Scan for the cell matching the given text and deliver its [x, y] coordinate at center. 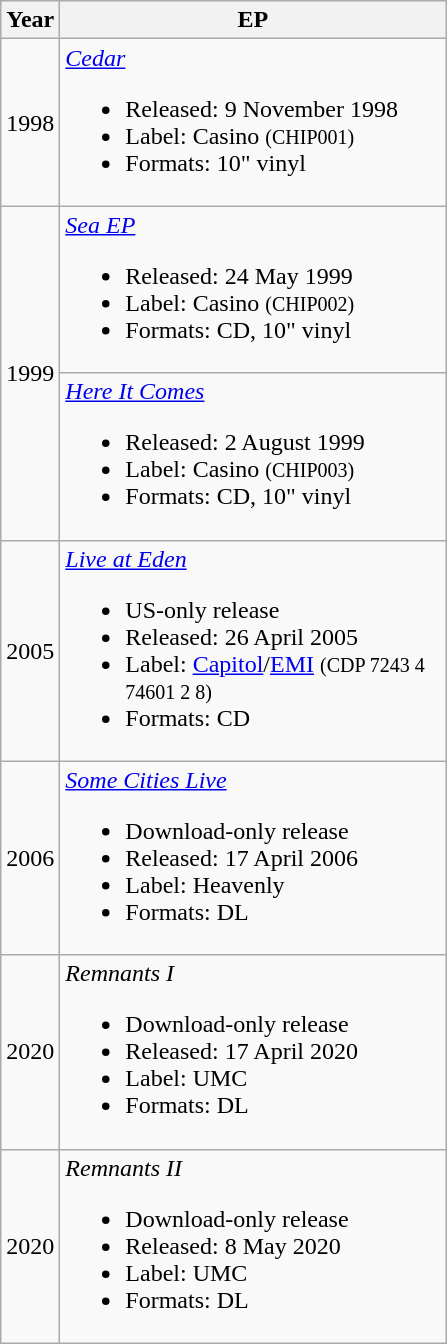
Remnants IIDownload-only releaseReleased: 8 May 2020Label: UMCFormats: DL [253, 1246]
2005 [30, 650]
Remnants IDownload-only releaseReleased: 17 April 2020Label: UMCFormats: DL [253, 1052]
1999 [30, 373]
Sea EPReleased: 24 May 1999Label: Casino (CHIP002)Formats: CD, 10" vinyl [253, 290]
Live at EdenUS-only releaseReleased: 26 April 2005Label: Capitol/EMI (CDP 7243 4 74601 2 8)Formats: CD [253, 650]
CedarReleased: 9 November 1998Label: Casino (CHIP001)Formats: 10" vinyl [253, 122]
Some Cities LiveDownload-only releaseReleased: 17 April 2006Label: HeavenlyFormats: DL [253, 858]
EP [253, 20]
2006 [30, 858]
1998 [30, 122]
Here It ComesReleased: 2 August 1999Label: Casino (CHIP003)Formats: CD, 10" vinyl [253, 456]
Year [30, 20]
